Output the (X, Y) coordinate of the center of the cell containing the given text.  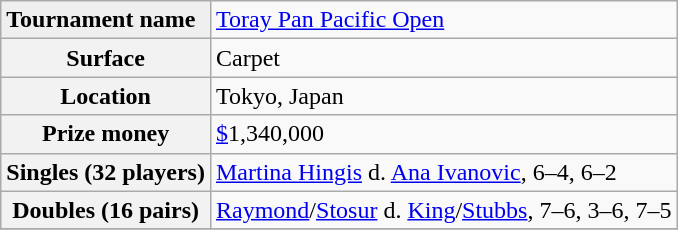
Tournament name (106, 20)
Toray Pan Pacific Open (443, 20)
Martina Hingis d. Ana Ivanovic, 6–4, 6–2 (443, 172)
Prize money (106, 134)
Raymond/Stosur d. King/Stubbs, 7–6, 3–6, 7–5 (443, 210)
Location (106, 96)
Doubles (16 pairs) (106, 210)
Carpet (443, 58)
Singles (32 players) (106, 172)
Surface (106, 58)
Tokyo, Japan (443, 96)
$1,340,000 (443, 134)
